Determine the [X, Y] coordinate at the center of the cell enclosing the given text.  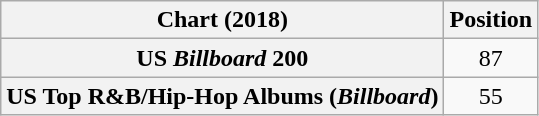
Position [491, 20]
87 [491, 58]
Chart (2018) [222, 20]
US Top R&B/Hip-Hop Albums (Billboard) [222, 96]
55 [491, 96]
US Billboard 200 [222, 58]
